Identify which cell holds the provided text, then report its [X, Y] central coordinate. 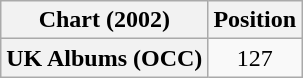
Chart (2002) [104, 20]
127 [255, 58]
Position [255, 20]
UK Albums (OCC) [104, 58]
